For the text-containing cell, return its midpoint in (x, y) coordinate format. 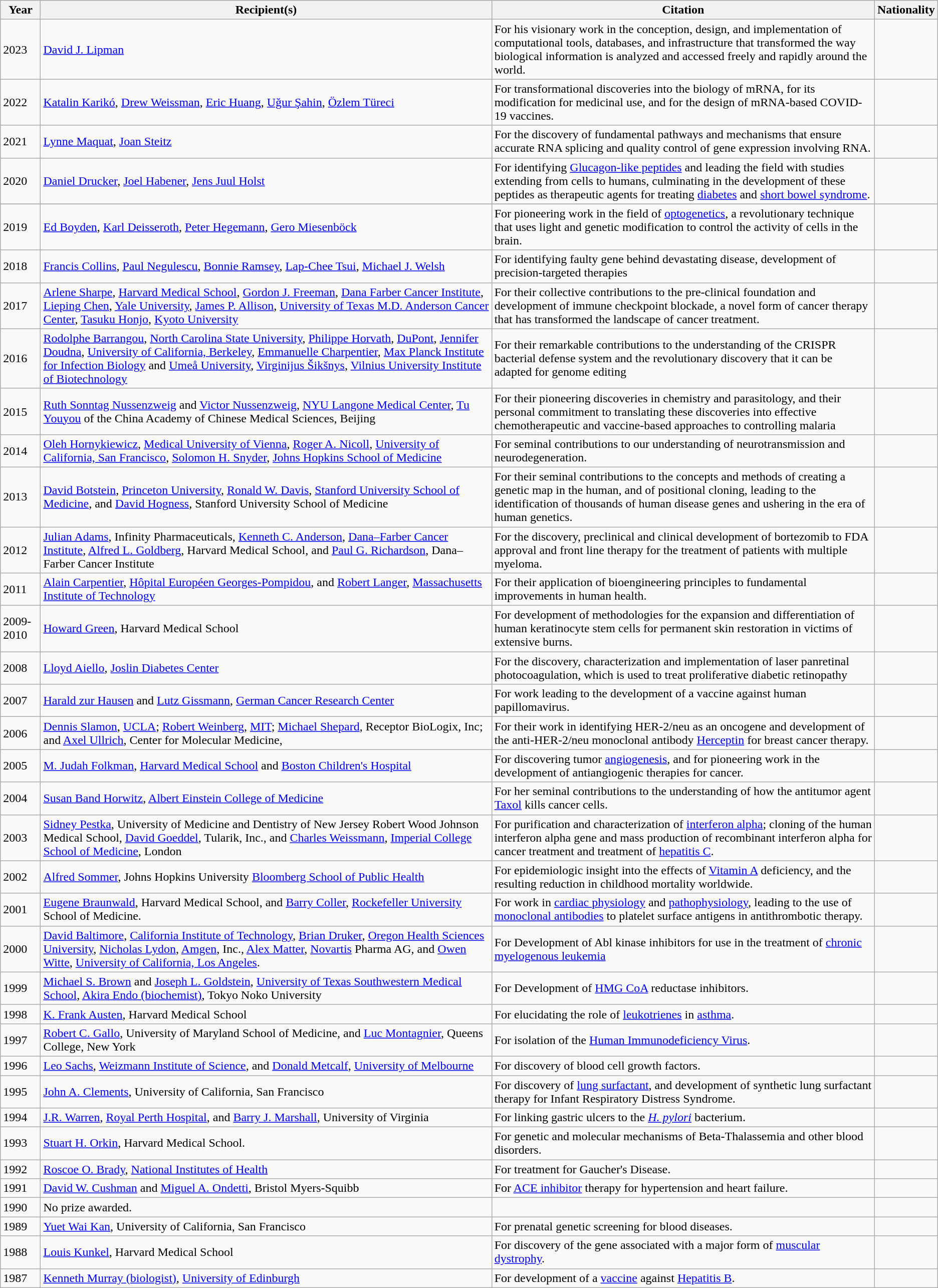
For discovering tumor angiogenesis, and for pioneering work in the development of antiangiogenic therapies for cancer. (683, 765)
Citation (683, 10)
For treatment for Gaucher's Disease. (683, 1169)
1987 (21, 1278)
Kenneth Murray (biologist), University of Edinburgh (266, 1278)
2012 (21, 550)
1999 (21, 988)
2004 (21, 799)
1993 (21, 1143)
Alfred Sommer, Johns Hopkins University Bloomberg School of Public Health (266, 877)
Dennis Slamon, UCLA; Robert Weinberg, MIT; Michael Shepard, Receptor BioLogix, Inc; and Axel Ullrich, Center for Molecular Medicine, (266, 733)
For discovery of blood cell growth factors. (683, 1066)
For Development of HMG CoA reductase inhibitors. (683, 988)
Ruth Sonntag Nussenzweig and Victor Nussenzweig, NYU Langone Medical Center, Tu Youyou of the China Academy of Chinese Medical Sciences, Beijing (266, 411)
For linking gastric ulcers to the H. pylori bacterium. (683, 1118)
1992 (21, 1169)
Harald zur Hausen and Lutz Gissmann, German Cancer Research Center (266, 700)
David W. Cushman and Miguel A. Ondetti, Bristol Myers-Squibb (266, 1188)
For elucidating the role of leukotrienes in asthma. (683, 1014)
David J. Lipman (266, 49)
1990 (21, 1207)
For work leading to the development of a vaccine against human papillomavirus. (683, 700)
1996 (21, 1066)
Howard Green, Harvard Medical School (266, 629)
M. Judah Folkman, Harvard Medical School and Boston Children's Hospital (266, 765)
John A. Clements, University of California, San Francisco (266, 1091)
For identifying faulty gene behind devastating disease, development of precision-targeted therapies (683, 267)
2003 (21, 838)
Lloyd Aiello, Joslin Diabetes Center (266, 668)
1995 (21, 1091)
Roscoe O. Brady, National Institutes of Health (266, 1169)
1994 (21, 1118)
For ACE inhibitor therapy for hypertension and heart failure. (683, 1188)
2008 (21, 668)
2007 (21, 700)
2021 (21, 141)
Alain Carpentier, Hôpital Européen Georges-Pompidou, and Robert Langer, Massachusetts Institute of Technology (266, 589)
1989 (21, 1226)
Ed Boyden, Karl Deisseroth, Peter Hegemann, Gero Miesenböck (266, 227)
2011 (21, 589)
2013 (21, 497)
2023 (21, 49)
2005 (21, 765)
For Development of Abl kinase inhibitors for use in the treatment of chronic myelogenous leukemia (683, 949)
1988 (21, 1252)
2014 (21, 451)
J.R. Warren, Royal Perth Hospital, and Barry J. Marshall, University of Virginia (266, 1118)
Recipient(s) (266, 10)
Eugene Braunwald, Harvard Medical School, and Barry Coller, Rockefeller University School of Medicine. (266, 910)
2001 (21, 910)
1991 (21, 1188)
For prenatal genetic screening for blood diseases. (683, 1226)
Nationality (906, 10)
For their application of bioengineering principles to fundamental improvements in human health. (683, 589)
For the discovery of fundamental pathways and mechanisms that ensure accurate RNA splicing and quality control of gene expression involving RNA. (683, 141)
For development of a vaccine against Hepatitis B. (683, 1278)
For discovery of the gene associated with a major form of muscular dystrophy. (683, 1252)
2000 (21, 949)
Yuet Wai Kan, University of California, San Francisco (266, 1226)
Robert C. Gallo, University of Maryland School of Medicine, and Luc Montagnier, Queens College, New York (266, 1040)
Louis Kunkel, Harvard Medical School (266, 1252)
For discovery of lung surfactant, and development of synthetic lung surfactant therapy for Infant Respiratory Distress Syndrome. (683, 1091)
2002 (21, 877)
For her seminal contributions to the understanding of how the antitumor agent Taxol kills cancer cells. (683, 799)
Stuart H. Orkin, Harvard Medical School. (266, 1143)
For isolation of the Human Immunodeficiency Virus. (683, 1040)
2019 (21, 227)
For their work in identifying HER-2/neu as an oncogene and development of the anti-HER-2/neu monoclonal antibody Herceptin for breast cancer therapy. (683, 733)
2006 (21, 733)
K. Frank Austen, Harvard Medical School (266, 1014)
2015 (21, 411)
1997 (21, 1040)
2016 (21, 359)
2017 (21, 306)
Leo Sachs, Weizmann Institute of Science, and Donald Metcalf, University of Melbourne (266, 1066)
Michael S. Brown and Joseph L. Goldstein, University of Texas Southwestern Medical School, Akira Endo (biochemist), Tokyo Noko University (266, 988)
2020 (21, 181)
For seminal contributions to our understanding of neurotransmission and neurodegeneration. (683, 451)
Lynne Maquat, Joan Steitz (266, 141)
2022 (21, 102)
For genetic and molecular mechanisms of Βeta-Thalassemia and other blood disorders. (683, 1143)
For epidemiologic insight into the effects of Vitamin A deficiency, and the resulting reduction in childhood mortality worldwide. (683, 877)
Francis Collins, Paul Negulescu, Bonnie Ramsey, Lap-Chee Tsui, Michael J. Welsh (266, 267)
2009-2010 (21, 629)
Year (21, 10)
2018 (21, 267)
No prize awarded. (266, 1207)
Susan Band Horwitz, Albert Einstein College of Medicine (266, 799)
Daniel Drucker, Joel Habener, Jens Juul Holst (266, 181)
Katalin Karikó, Drew Weissman, Eric Huang, Uğur Şahin, Özlem Türeci (266, 102)
1998 (21, 1014)
